Determine the [x, y] coordinate at the center of the cell enclosing the given text.  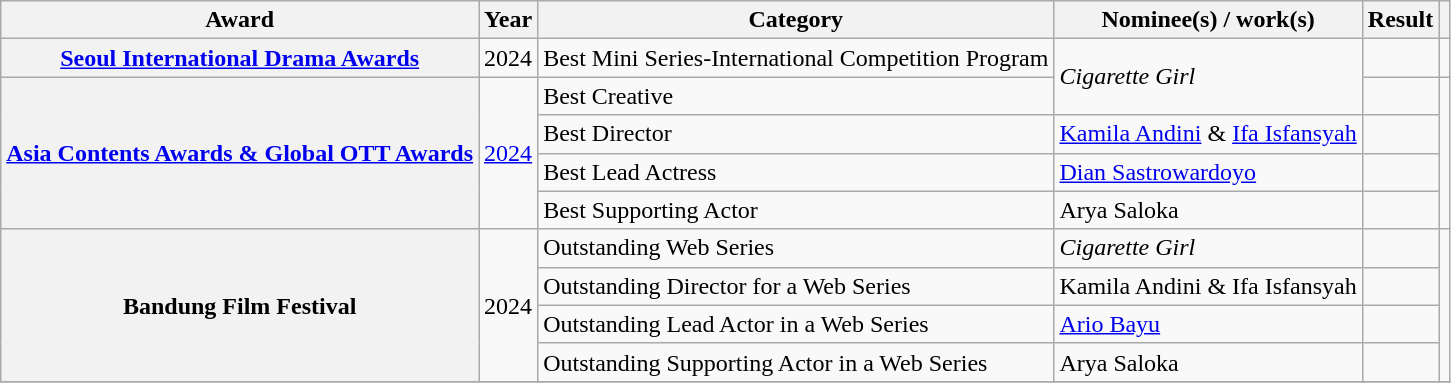
Best Supporting Actor [796, 210]
Seoul International Drama Awards [240, 58]
Bandung Film Festival [240, 305]
Outstanding Lead Actor in a Web Series [796, 324]
Best Lead Actress [796, 172]
Category [796, 20]
Nominee(s) / work(s) [1208, 20]
Ario Bayu [1208, 324]
Dian Sastrowardoyo [1208, 172]
Best Director [796, 134]
Outstanding Supporting Actor in a Web Series [796, 362]
Year [508, 20]
Award [240, 20]
Asia Contents Awards & Global OTT Awards [240, 153]
Best Mini Series-International Competition Program [796, 58]
Outstanding Director for a Web Series [796, 286]
Result [1400, 20]
Outstanding Web Series [796, 248]
Best Creative [796, 96]
